Pinpoint the cell where the given text exists, returning its (x, y) midpoint coordinate. 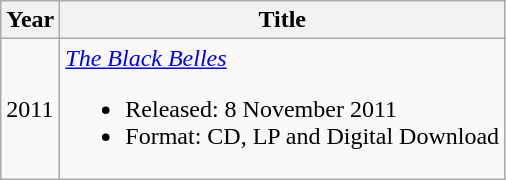
The Black BellesReleased: 8 November 2011Format: CD, LP and Digital Download (282, 109)
2011 (30, 109)
Title (282, 20)
Year (30, 20)
